Provide the (x, y) coordinate of the cell's center where the given text is located.  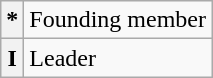
Leader (118, 58)
* (12, 20)
Founding member (118, 20)
I (12, 58)
